Return (X, Y) of the center of cell containing provided text 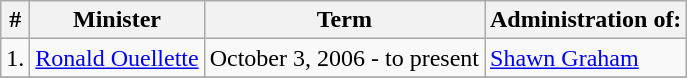
1. (16, 58)
Term (344, 20)
Administration of: (585, 20)
Ronald Ouellette (117, 58)
October 3, 2006 - to present (344, 58)
Shawn Graham (585, 58)
Minister (117, 20)
# (16, 20)
